Find where the given text appears and provide that cell's center as [X, Y] coordinate. 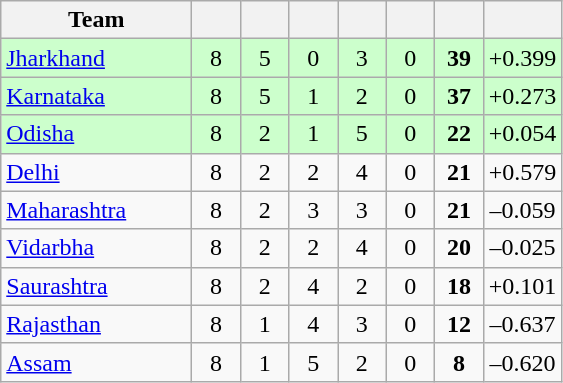
22 [460, 134]
12 [460, 324]
–0.620 [522, 362]
Maharashtra [96, 210]
39 [460, 58]
–0.637 [522, 324]
Saurashtra [96, 286]
Vidarbha [96, 248]
18 [460, 286]
37 [460, 96]
Delhi [96, 172]
20 [460, 248]
Team [96, 20]
Assam [96, 362]
–0.059 [522, 210]
Rajasthan [96, 324]
+0.101 [522, 286]
Karnataka [96, 96]
+0.579 [522, 172]
+0.273 [522, 96]
Jharkhand [96, 58]
+0.054 [522, 134]
+0.399 [522, 58]
–0.025 [522, 248]
Odisha [96, 134]
